Find where the given text appears and provide that cell's center as [x, y] coordinate. 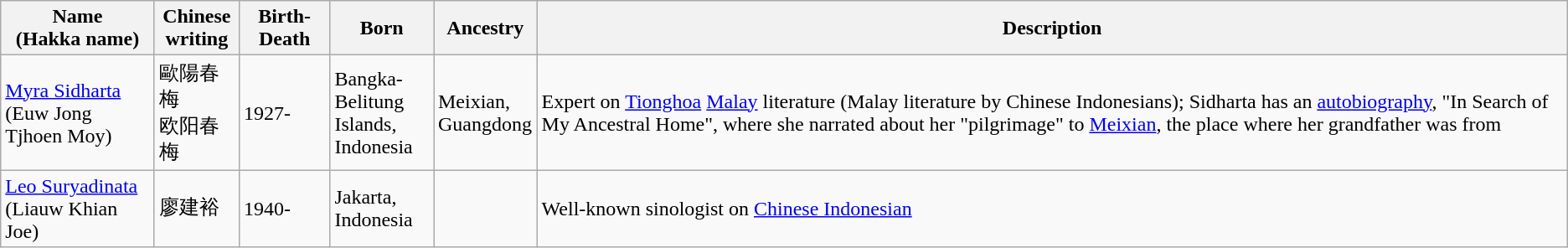
Birth-Death [285, 28]
廖建裕 [196, 209]
Meixian, Guangdong [486, 112]
Myra Sidharta(Euw Jong Tjhoen Moy) [78, 112]
Description [1052, 28]
1940- [285, 209]
Leo Suryadinata(Liauw Khian Joe) [78, 209]
1927- [285, 112]
Well-known sinologist on Chinese Indonesian [1052, 209]
Name(Hakka name) [78, 28]
Jakarta, Indonesia [382, 209]
歐陽春梅欧阳春梅 [196, 112]
Bangka-Belitung Islands, Indonesia [382, 112]
Born [382, 28]
Ancestry [486, 28]
Chinese writing [196, 28]
